From the cell containing the given text, extract its center point as [X, Y] coordinate. 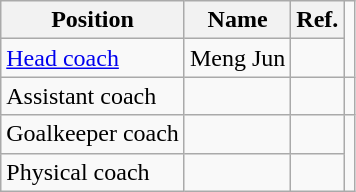
Head coach [93, 58]
Assistant coach [93, 96]
Ref. [318, 20]
Physical coach [93, 172]
Meng Jun [237, 58]
Goalkeeper coach [93, 134]
Position [93, 20]
Name [237, 20]
